Scan for the cell matching the given text and deliver its (X, Y) coordinate at center. 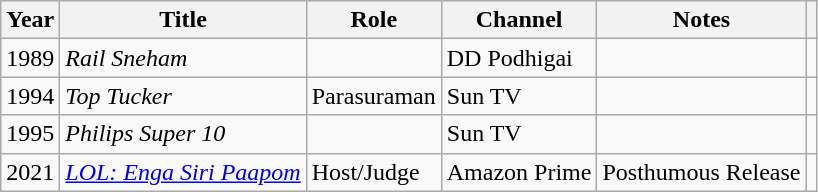
1989 (30, 58)
2021 (30, 172)
1995 (30, 134)
Parasuraman (374, 96)
Channel (519, 20)
DD Podhigai (519, 58)
Posthumous Release (702, 172)
Notes (702, 20)
Year (30, 20)
Rail Sneham (183, 58)
1994 (30, 96)
LOL: Enga Siri Paapom (183, 172)
Top Tucker (183, 96)
Philips Super 10 (183, 134)
Amazon Prime (519, 172)
Title (183, 20)
Role (374, 20)
Host/Judge (374, 172)
